Provide the (X, Y) coordinate of the cell's center where the given text is located.  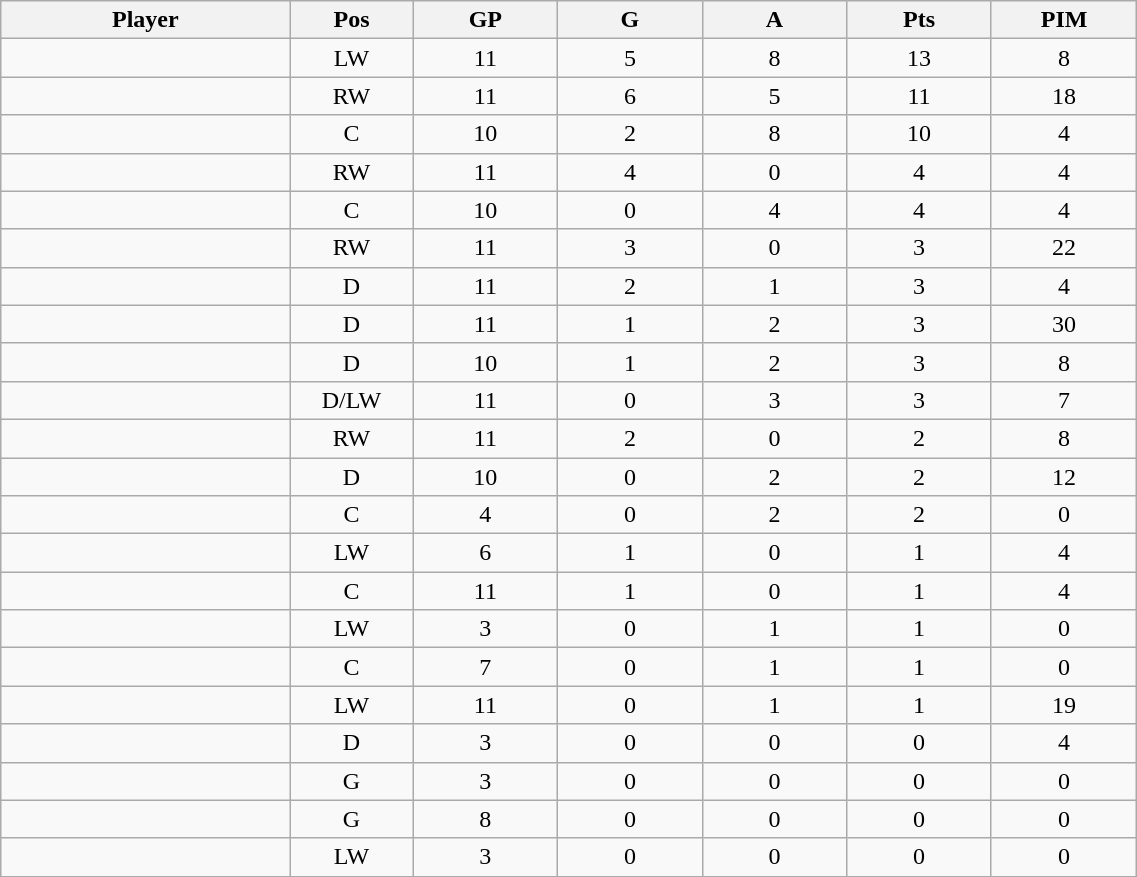
18 (1064, 96)
GP (486, 20)
Pos (352, 20)
A (774, 20)
D/LW (352, 400)
PIM (1064, 20)
Player (146, 20)
22 (1064, 248)
Pts (920, 20)
19 (1064, 705)
30 (1064, 324)
12 (1064, 477)
13 (920, 58)
